Search for the cell housing the specified text and yield its [x, y] center coordinate. 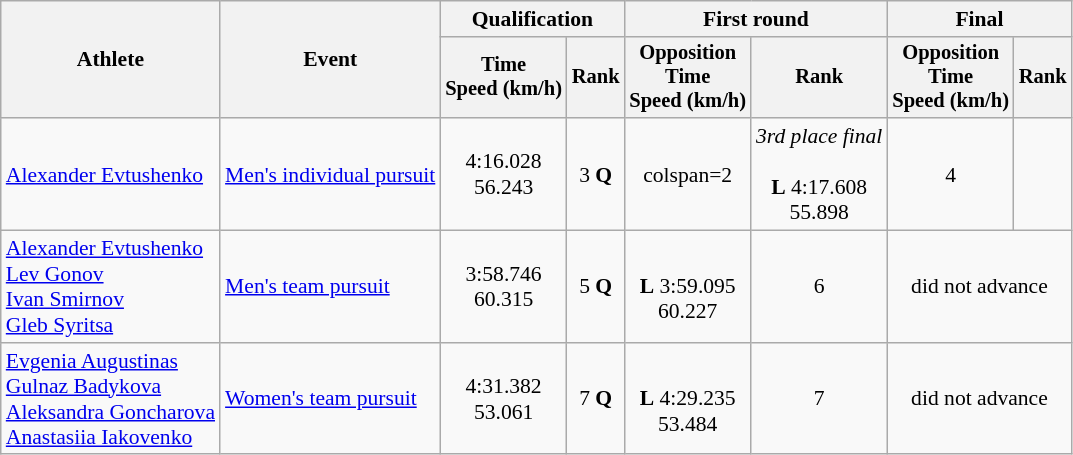
4:31.38253.061 [504, 399]
Men's individual pursuit [330, 174]
TimeSpeed (km/h) [504, 78]
L 4:29.23553.484 [688, 399]
5 Q [596, 287]
3rd place finalL 4:17.60855.898 [819, 174]
3 Q [596, 174]
7 Q [596, 399]
First round [756, 19]
Alexander Evtushenko [110, 174]
Qualification [532, 19]
7 [819, 399]
Event [330, 60]
L 3:59.09560.227 [688, 287]
Women's team pursuit [330, 399]
colspan=2 [688, 174]
4:16.02856.243 [504, 174]
Alexander EvtushenkoLev GonovIvan SmirnovGleb Syritsa [110, 287]
Evgenia AugustinasGulnaz BadykovaAleksandra GoncharovaAnastasiia Iakovenko [110, 399]
4 [950, 174]
6 [819, 287]
Final [979, 19]
Athlete [110, 60]
3:58.74660.315 [504, 287]
Men's team pursuit [330, 287]
